Provide the [x, y] coordinate of the cell's center where the given text is located.  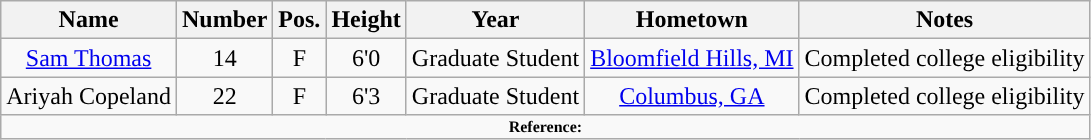
Ariyah Copeland [89, 96]
Name [89, 20]
Number [224, 20]
6'3 [366, 96]
Year [495, 20]
22 [224, 96]
Bloomfield Hills, MI [692, 58]
Columbus, GA [692, 96]
Hometown [692, 20]
Reference: [546, 127]
Sam Thomas [89, 58]
Pos. [300, 20]
6'0 [366, 58]
Height [366, 20]
14 [224, 58]
Notes [944, 20]
